From the cell containing the given text, extract its center point as [X, Y] coordinate. 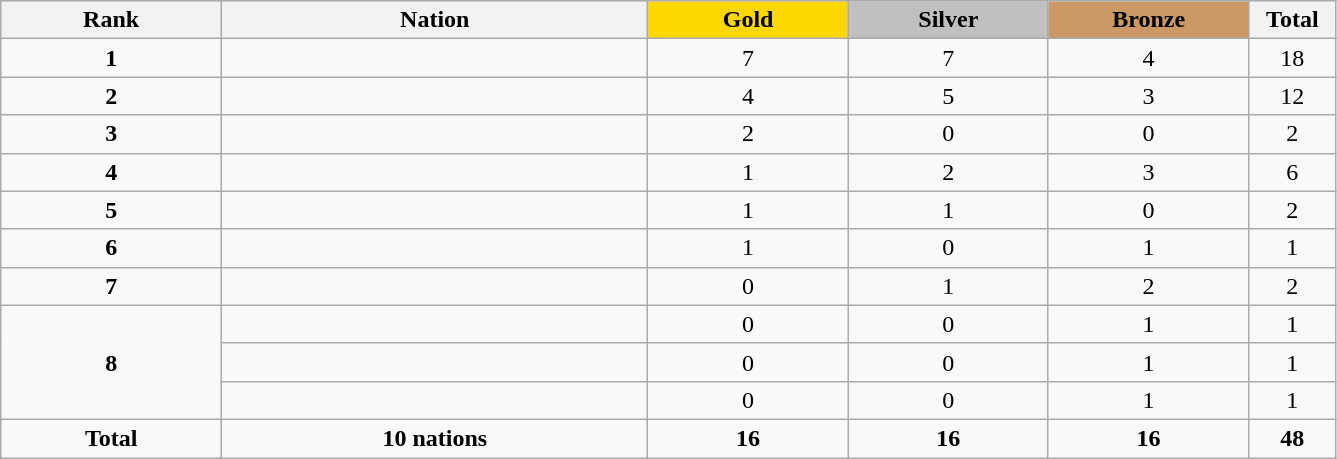
48 [1292, 438]
Silver [948, 20]
Bronze [1148, 20]
Rank [112, 20]
12 [1292, 96]
8 [112, 362]
10 nations [435, 438]
18 [1292, 58]
Gold [748, 20]
Nation [435, 20]
